Identify which cell holds the provided text, then report its [X, Y] central coordinate. 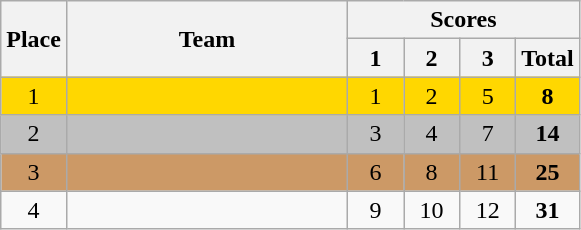
Scores [464, 20]
6 [376, 172]
5 [488, 96]
25 [548, 172]
Total [548, 58]
12 [488, 210]
9 [376, 210]
10 [432, 210]
Place [34, 39]
Team [206, 39]
31 [548, 210]
7 [488, 134]
14 [548, 134]
11 [488, 172]
